Extract the (X, Y) coordinate from the center of the cell holding the provided text.  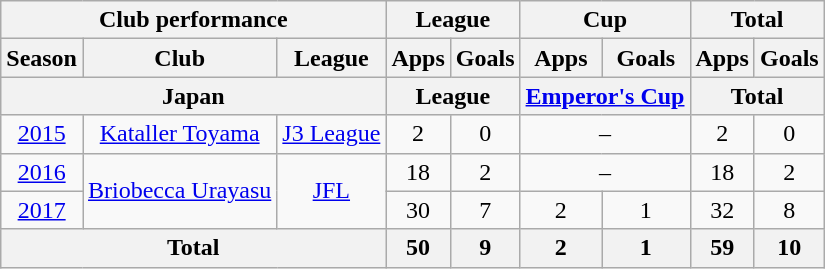
59 (722, 248)
9 (485, 248)
Japan (194, 96)
2015 (42, 134)
Club (179, 58)
Kataller Toyama (179, 134)
32 (722, 210)
Club performance (194, 20)
Season (42, 58)
2017 (42, 210)
Emperor's Cup (605, 96)
10 (789, 248)
Briobecca Urayasu (179, 191)
30 (418, 210)
JFL (332, 191)
J3 League (332, 134)
7 (485, 210)
8 (789, 210)
Cup (605, 20)
2016 (42, 172)
50 (418, 248)
